Search for the cell housing the specified text and yield its (x, y) center coordinate. 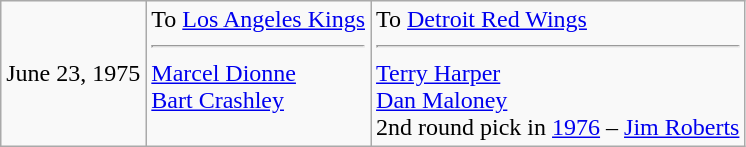
To Los Angeles KingsMarcel Dionne Bart Crashley (258, 74)
To Detroit Red WingsTerry Harper Dan Maloney 2nd round pick in 1976 – Jim Roberts (558, 74)
June 23, 1975 (74, 74)
